For the text-containing cell, return its midpoint in [X, Y] coordinate format. 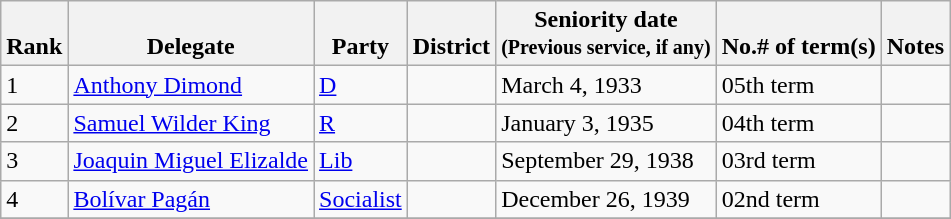
No.# of term(s) [798, 34]
2 [34, 123]
4 [34, 199]
Seniority date(Previous service, if any) [606, 34]
December 26, 1939 [606, 199]
September 29, 1938 [606, 161]
03rd term [798, 161]
1 [34, 85]
Bolívar Pagán [191, 199]
Samuel Wilder King [191, 123]
05th term [798, 85]
March 4, 1933 [606, 85]
D [361, 85]
Notes [915, 34]
Socialist [361, 199]
3 [34, 161]
04th term [798, 123]
Anthony Dimond [191, 85]
R [361, 123]
January 3, 1935 [606, 123]
02nd term [798, 199]
District [451, 34]
Rank [34, 34]
Lib [361, 161]
Party [361, 34]
Delegate [191, 34]
Joaquin Miguel Elizalde [191, 161]
